Return (x, y) of the center of cell containing provided text 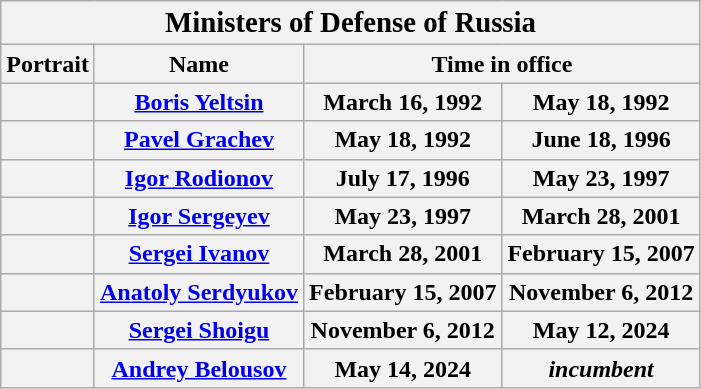
Igor Sergeyev (198, 216)
May 12, 2024 (601, 330)
Sergei Ivanov (198, 254)
June 18, 1996 (601, 140)
Time in office (502, 64)
Ministers of Defense of Russia (351, 23)
Boris Yeltsin (198, 102)
May 14, 2024 (403, 368)
Sergei Shoigu (198, 330)
incumbent (601, 368)
Pavel Grachev (198, 140)
Igor Rodionov (198, 178)
Portrait (48, 64)
Name (198, 64)
Anatoly Serdyukov (198, 292)
March 16, 1992 (403, 102)
Andrey Belousov (198, 368)
July 17, 1996 (403, 178)
